Capture the cell that displays the provided text and extract its (x, y) central coordinate. 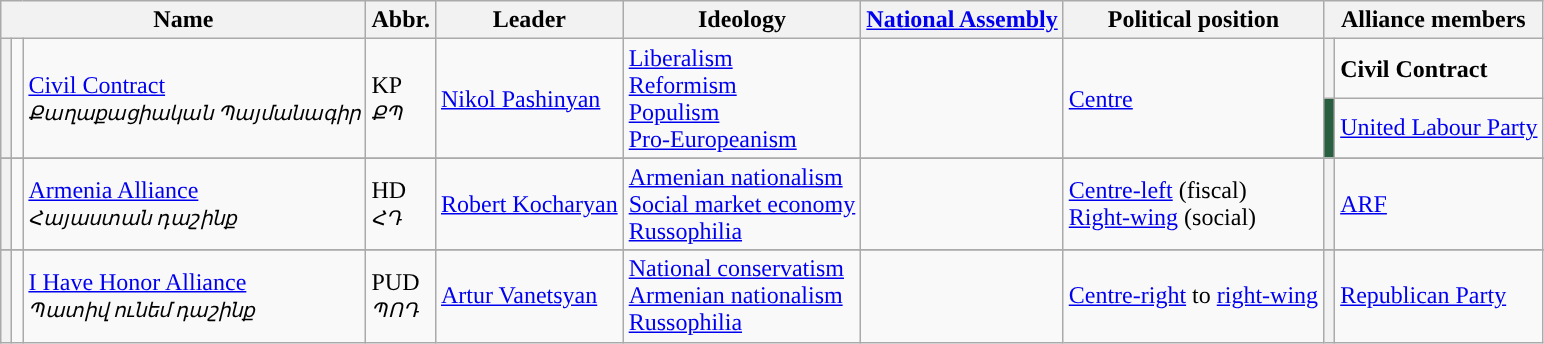
Centre (1193, 98)
Nikol Pashinyan (529, 98)
Robert Kocharyan (529, 204)
Leader (529, 20)
ARF (1439, 204)
LiberalismReformismPopulismPro-Europeanism (742, 98)
Name (184, 20)
Centre-right to right-wing (1193, 296)
Artur Vanetsyan (529, 296)
Centre-left (fiscal)Right-wing (social) (1193, 204)
HDՀԴ (401, 204)
National Assembly (962, 20)
United Labour Party (1439, 128)
National conservatismArmenian nationalismRussophilia (742, 296)
PUDՊՈԴ (401, 296)
Alliance members (1434, 20)
Armenian nationalismSocial market economyRussophilia (742, 204)
KPՔՊ (401, 98)
Abbr. (401, 20)
Civil ContractՔաղաքացիական Պայմանագիր (194, 98)
Armenia AllianceՀայաստան դաշինք (194, 204)
Political position (1193, 20)
Ideology (742, 20)
I Have Honor AllianceՊատիվ ունեմ դաշինք (194, 296)
Republican Party (1439, 296)
Civil Contract (1439, 69)
